Return [x, y] of the center of cell containing provided text 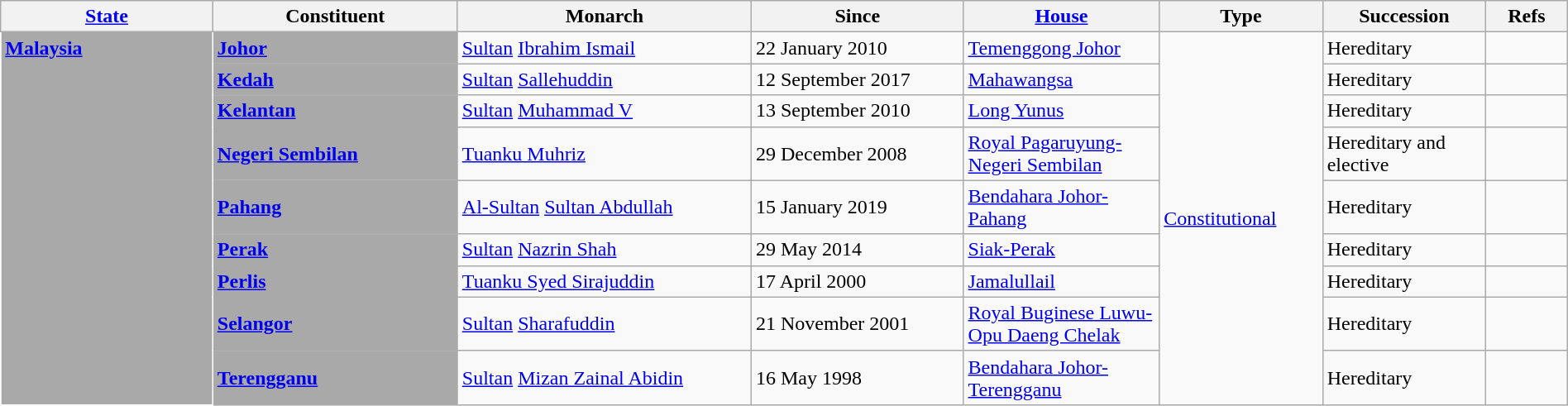
Royal Buginese Luwu-Opu Daeng Chelak [1062, 324]
Negeri Sembilan [335, 154]
Malaysia [108, 218]
Constituent [335, 17]
22 January 2010 [857, 48]
Sultan Nazrin Shah [604, 250]
Sultan Muhammad V [604, 111]
29 December 2008 [857, 154]
12 September 2017 [857, 79]
Sultan Sallehuddin [604, 79]
Pahang [335, 207]
Kelantan [335, 111]
13 September 2010 [857, 111]
Succession [1404, 17]
Tuanku Muhriz [604, 154]
Sultan Mizan Zainal Abidin [604, 377]
Al-Sultan Sultan Abdullah [604, 207]
Since [857, 17]
Jamalullail [1062, 281]
15 January 2019 [857, 207]
Hereditary and elective [1404, 154]
Perlis [335, 281]
Mahawangsa [1062, 79]
Temenggong Johor [1062, 48]
Tuanku Syed Sirajuddin [604, 281]
Constitutional [1241, 218]
16 May 1998 [857, 377]
17 April 2000 [857, 281]
Type [1241, 17]
Long Yunus [1062, 111]
Sultan Sharafuddin [604, 324]
Monarch [604, 17]
Selangor [335, 324]
House [1062, 17]
29 May 2014 [857, 250]
Sultan Ibrahim Ismail [604, 48]
Siak-Perak [1062, 250]
Bendahara Johor-Pahang [1062, 207]
Royal Pagaruyung-Negeri Sembilan [1062, 154]
Bendahara Johor-Terengganu [1062, 377]
State [108, 17]
Terengganu [335, 377]
Kedah [335, 79]
Refs [1527, 17]
Perak [335, 250]
21 November 2001 [857, 324]
Johor [335, 48]
